Return the [x, y] coordinate for the center point of the cell that contains the specified text.  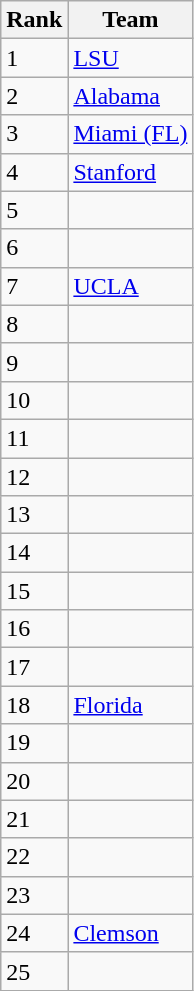
Miami (FL) [130, 134]
19 [34, 743]
20 [34, 781]
2 [34, 96]
13 [34, 515]
4 [34, 172]
Clemson [130, 933]
14 [34, 553]
LSU [130, 58]
25 [34, 971]
UCLA [130, 286]
21 [34, 819]
22 [34, 857]
8 [34, 324]
Alabama [130, 96]
9 [34, 362]
Team [130, 20]
10 [34, 400]
Rank [34, 20]
24 [34, 933]
7 [34, 286]
16 [34, 629]
6 [34, 248]
1 [34, 58]
11 [34, 438]
Florida [130, 705]
12 [34, 477]
5 [34, 210]
18 [34, 705]
15 [34, 591]
3 [34, 134]
17 [34, 667]
Stanford [130, 172]
23 [34, 895]
